Find where the given text appears and provide that cell's center as [X, Y] coordinate. 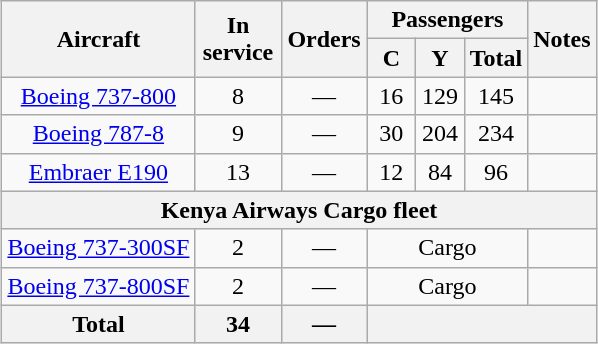
16 [392, 96]
Aircraft [98, 39]
Y [440, 58]
Boeing 787-8 [98, 134]
96 [496, 172]
Notes [562, 39]
8 [238, 96]
9 [238, 134]
Kenya Airways Cargo fleet [299, 210]
129 [440, 96]
Boeing 737-800SF [98, 286]
In service [238, 39]
234 [496, 134]
Boeing 737-300SF [98, 248]
204 [440, 134]
13 [238, 172]
Boeing 737-800 [98, 96]
C [392, 58]
Orders [324, 39]
145 [496, 96]
34 [238, 324]
12 [392, 172]
84 [440, 172]
Passengers [448, 20]
Embraer E190 [98, 172]
30 [392, 134]
